Capture the cell that displays the provided text and extract its (X, Y) central coordinate. 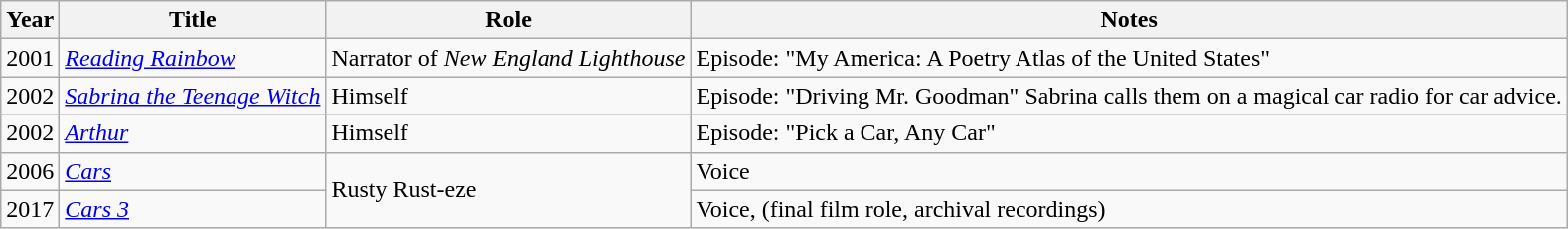
Year (30, 20)
Reading Rainbow (193, 58)
Episode: "Pick a Car, Any Car" (1129, 133)
Notes (1129, 20)
Voice, (final film role, archival recordings) (1129, 209)
Sabrina the Teenage Witch (193, 96)
Role (509, 20)
Narrator of New England Lighthouse (509, 58)
Arthur (193, 133)
Episode: "Driving Mr. Goodman" Sabrina calls them on a magical car radio for car advice. (1129, 96)
Voice (1129, 171)
2017 (30, 209)
Cars (193, 171)
2006 (30, 171)
Title (193, 20)
Rusty Rust-eze (509, 190)
Cars 3 (193, 209)
Episode: "My America: A Poetry Atlas of the United States" (1129, 58)
2001 (30, 58)
